From the cell containing the given text, extract its center point as (x, y) coordinate. 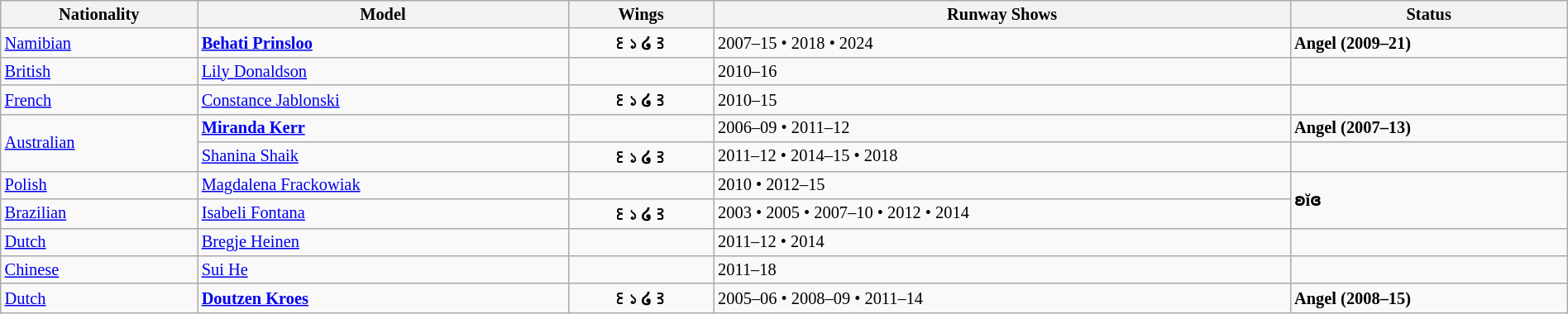
Behati Prinsloo (383, 43)
2011–12 • 2014 (1002, 242)
Constance Jablonski (383, 99)
Sui He (383, 269)
Nationality (99, 14)
Angel (2009–21) (1429, 43)
Australian (99, 142)
2005–06 • 2008–09 • 2011–14 (1002, 297)
Namibian (99, 43)
Isabeli Fontana (383, 213)
Magdalena Frackowiak (383, 185)
Brazilian (99, 213)
2011–18 (1002, 269)
Bregje Heinen (383, 242)
Angel (2007–13) (1429, 128)
French (99, 99)
Chinese (99, 269)
Wings (641, 14)
Polish (99, 185)
2006–09 • 2011–12 (1002, 128)
2003 • 2005 • 2007–10 • 2012 • 2014 (1002, 213)
Status (1429, 14)
2010–16 (1002, 71)
2011–12 • 2014–15 • 2018 (1002, 157)
ʚĭɞ (1429, 200)
Shanina Shaik (383, 157)
Model (383, 14)
2010–15 (1002, 99)
2010 • 2012–15 (1002, 185)
Lily Donaldson (383, 71)
Runway Shows (1002, 14)
Doutzen Kroes (383, 297)
2007–15 • 2018 • 2024 (1002, 43)
Angel (2008–15) (1429, 297)
British (99, 71)
Miranda Kerr (383, 128)
